Provide the (x, y) coordinate of the cell's center where the given text is located.  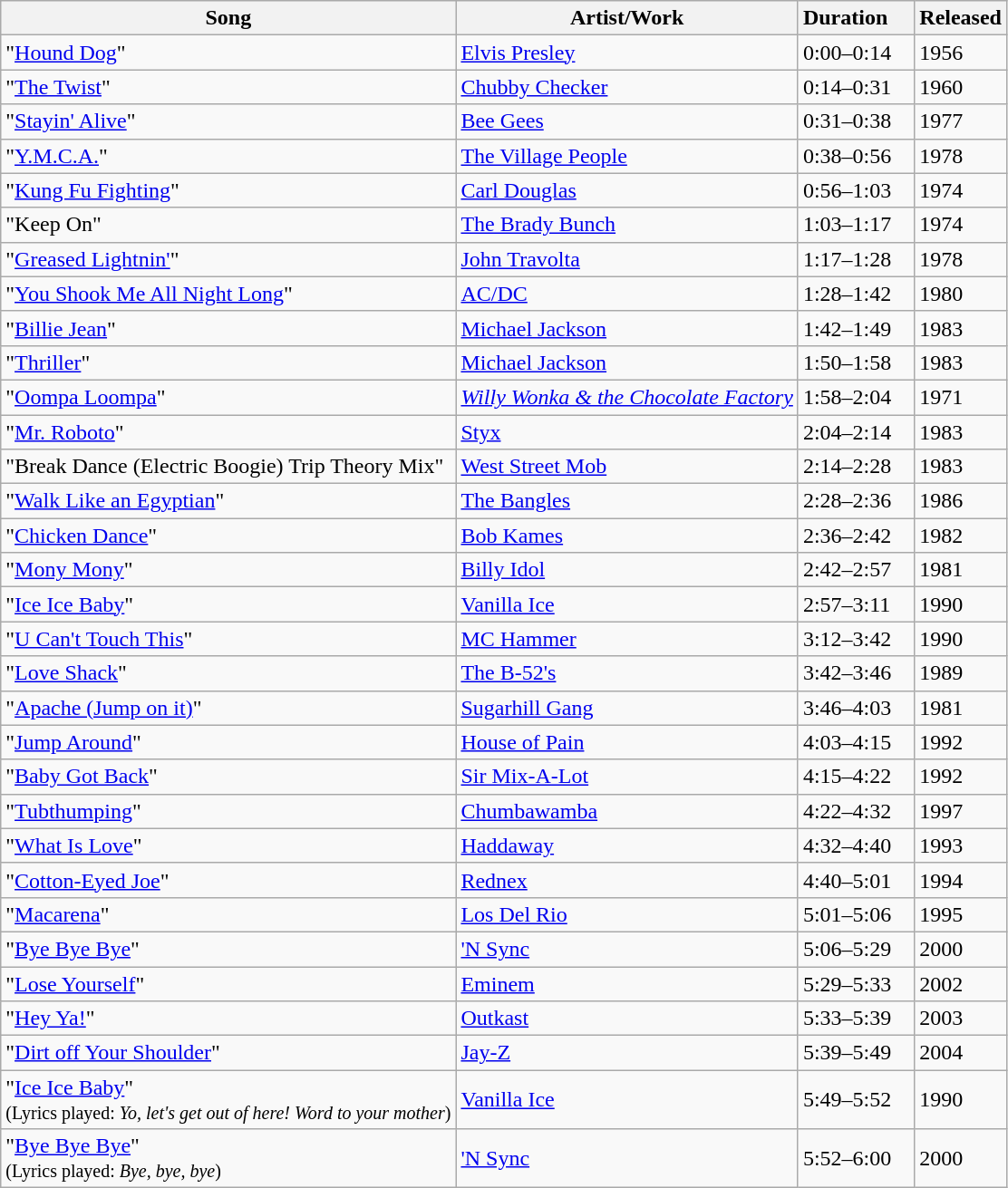
0:14–0:31 (856, 87)
"The Twist" (228, 87)
"Baby Got Back" (228, 777)
Jay-Z (627, 1053)
Los Del Rio (627, 914)
"Chicken Dance" (228, 536)
"Oompa Loompa" (228, 397)
1980 (961, 294)
Bee Gees (627, 121)
"Ice Ice Baby"(Lyrics played: Yo, let's get out of here! Word to your mother) (228, 1100)
3:12–3:42 (856, 639)
0:38–0:56 (856, 156)
"Walk Like an Egyptian" (228, 501)
"Keep On" (228, 225)
"Break Dance (Electric Boogie) Trip Theory Mix" (228, 467)
1989 (961, 673)
"U Can't Touch This" (228, 639)
5:52–6:00 (856, 1158)
1977 (961, 121)
"Tubthumping" (228, 811)
Released (961, 18)
2003 (961, 1019)
2002 (961, 983)
"Y.M.C.A." (228, 156)
4:15–4:22 (856, 777)
"Greased Lightnin'" (228, 259)
AC/DC (627, 294)
5:49–5:52 (856, 1100)
Bob Kames (627, 536)
"Macarena" (228, 914)
Chubby Checker (627, 87)
Styx (627, 432)
0:31–0:38 (856, 121)
2:14–2:28 (856, 467)
1956 (961, 53)
"Thriller" (228, 362)
West Street Mob (627, 467)
"Bye Bye Bye" (228, 949)
Billy Idol (627, 570)
0:56–1:03 (856, 190)
"Mony Mony" (228, 570)
2:57–3:11 (856, 604)
1986 (961, 501)
MC Hammer (627, 639)
1994 (961, 880)
"Ice Ice Baby" (228, 604)
Sir Mix-A-Lot (627, 777)
"Billie Jean" (228, 328)
Outkast (627, 1019)
5:06–5:29 (856, 949)
"Love Shack" (228, 673)
Carl Douglas (627, 190)
Duration (856, 18)
5:39–5:49 (856, 1053)
2:42–2:57 (856, 570)
Chumbawamba (627, 811)
3:46–4:03 (856, 708)
Sugarhill Gang (627, 708)
Rednex (627, 880)
4:40–5:01 (856, 880)
1993 (961, 845)
Artist/Work (627, 18)
2:04–2:14 (856, 432)
0:00–0:14 (856, 53)
"You Shook Me All Night Long" (228, 294)
"Mr. Roboto" (228, 432)
Song (228, 18)
Willy Wonka & the Chocolate Factory (627, 397)
Elvis Presley (627, 53)
4:32–4:40 (856, 845)
1997 (961, 811)
5:01–5:06 (856, 914)
"Cotton-Eyed Joe" (228, 880)
"Hey Ya!" (228, 1019)
"Jump Around" (228, 742)
4:22–4:32 (856, 811)
2:28–2:36 (856, 501)
5:29–5:33 (856, 983)
1971 (961, 397)
3:42–3:46 (856, 673)
The Bangles (627, 501)
"Kung Fu Fighting" (228, 190)
1982 (961, 536)
The Brady Bunch (627, 225)
Haddaway (627, 845)
"Apache (Jump on it)" (228, 708)
"Lose Yourself" (228, 983)
1:58–2:04 (856, 397)
1960 (961, 87)
2:36–2:42 (856, 536)
The Village People (627, 156)
The B-52's (627, 673)
1995 (961, 914)
"Dirt off Your Shoulder" (228, 1053)
Eminem (627, 983)
John Travolta (627, 259)
1:50–1:58 (856, 362)
2004 (961, 1053)
1:03–1:17 (856, 225)
1:17–1:28 (856, 259)
"Stayin' Alive" (228, 121)
"Bye Bye Bye"(Lyrics played: Bye, bye, bye) (228, 1158)
House of Pain (627, 742)
4:03–4:15 (856, 742)
5:33–5:39 (856, 1019)
1:28–1:42 (856, 294)
"What Is Love" (228, 845)
1:42–1:49 (856, 328)
"Hound Dog" (228, 53)
